Pinpoint the cell where the given text exists, returning its [X, Y] midpoint coordinate. 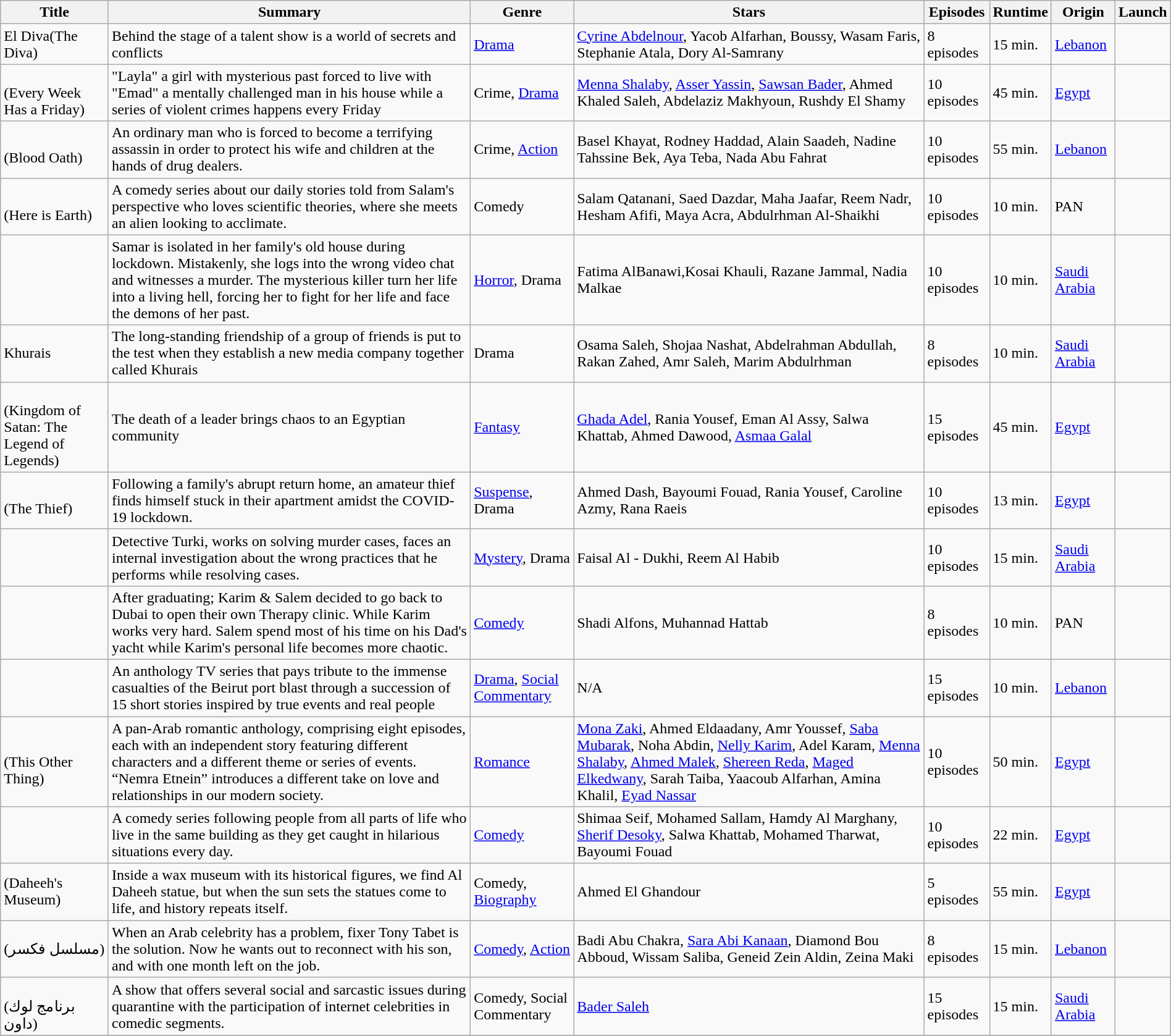
13 min. [1020, 500]
(برنامج لوك داون) [54, 1007]
Comedy, Social Commentary [523, 1007]
Salam Qatanani, Saed Dazdar, Maha Jaafar, Reem Nadr, Hesham Afifi, Maya Acra, Abdulrhman Al-Shaikhi [749, 206]
(The Thief) [54, 500]
Ahmed El Ghandour [749, 892]
Basel Khayat, Rodney Haddad, Alain Saadeh, Nadine Tahssine Bek, Aya Teba, Nada Abu Fahrat [749, 150]
Ghada Adel, Rania Yousef, Eman Al Assy, Salwa Khattab, Ahmed Dawood, Asmaa Galal [749, 427]
Drama, Social Commentary [523, 688]
Episodes [957, 12]
(Every Week Has a Friday) [54, 93]
A comedy series about our daily stories told from Salam's perspective who loves scientific theories, where she meets an alien looking to acclimate. [289, 206]
A show that offers several social and sarcastic issues during quarantine with the participation of internet celebrities in comedic segments. [289, 1007]
Romance [523, 762]
22 min. [1020, 835]
An ordinary man who is forced to become a terrifying assassin in order to protect his wife and children at the hands of drug dealers. [289, 150]
Osama Saleh, Shojaa Nashat, Abdelrahman Abdullah, Rakan Zahed, Amr Saleh, Marim Abdulrhman [749, 353]
Behind the stage of a talent show is a world of secrets and conflicts [289, 44]
Comedy, Biography [523, 892]
Cyrine Abdelnour, Yacob Alfarhan, Boussy, Wasam Faris, Stephanie Atala, Dory Al-Samrany [749, 44]
Faisal Al - Dukhi, Reem Al Habib [749, 557]
50 min. [1020, 762]
Runtime [1020, 12]
Summary [289, 12]
The long-standing friendship of a group of friends is put to the test when they establish a new media company together called Khurais [289, 353]
Mystery, Drama [523, 557]
The death of a leader brings chaos to an Egyptian community [289, 427]
(Blood Oath) [54, 150]
(مسلسل فكسر) [54, 949]
Horror, Drama [523, 280]
Fantasy [523, 427]
Following a family's abrupt return home, an amateur thief finds himself stuck in their apartment amidst the COVID-19 lockdown. [289, 500]
Badi Abu Chakra, Sara Abi Kanaan, Diamond Bou Abboud, Wissam Saliba, Geneid Zein Aldin, Zeina Maki [749, 949]
Bader Saleh [749, 1007]
Comedy, Action [523, 949]
5 episodes [957, 892]
Crime, Drama [523, 93]
Crime, Action [523, 150]
(Daheeh's Museum) [54, 892]
(Kingdom of Satan: The Legend of Legends) [54, 427]
Khurais [54, 353]
Fatima AlBanawi,Kosai Khauli, Razane Jammal, Nadia Malkae [749, 280]
(Here is Earth) [54, 206]
Suspense, Drama [523, 500]
Genre [523, 12]
Stars [749, 12]
Origin [1083, 12]
El Diva(The Diva) [54, 44]
A comedy series following people from all parts of life who live in the same building as they get caught in hilarious situations every day. [289, 835]
Title [54, 12]
Ahmed Dash, Bayoumi Fouad, Rania Yousef, Caroline Azmy, Rana Raeis [749, 500]
Menna Shalaby, Asser Yassin, Sawsan Bader, Ahmed Khaled Saleh, Abdelaziz Makhyoun, Rushdy El Shamy [749, 93]
Launch [1143, 12]
Detective Turki, works on solving murder cases, faces an internal investigation about the wrong practices that he performs while resolving cases. [289, 557]
Shadi Alfons, Muhannad Hattab [749, 623]
Shimaa Seif, Mohamed Sallam, Hamdy Al Marghany, Sherif Desoky, Salwa Khattab, Mohamed Tharwat, Bayoumi Fouad [749, 835]
(This Other Thing) [54, 762]
N/A [749, 688]
